Output the (x, y) coordinate of the center of the cell containing the given text.  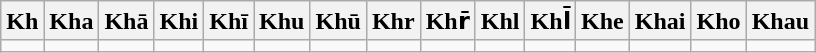
Khi (179, 21)
Khā (126, 21)
Khu (282, 21)
Khī (229, 21)
Khl̄ (550, 21)
Khl (500, 21)
Khai (660, 21)
Khau (780, 21)
Khr̄ (448, 21)
Khr (393, 21)
Kha (72, 21)
Khū (338, 21)
Kh (22, 21)
Kho (718, 21)
Khe (603, 21)
